Return (x, y) of the center of cell containing provided text 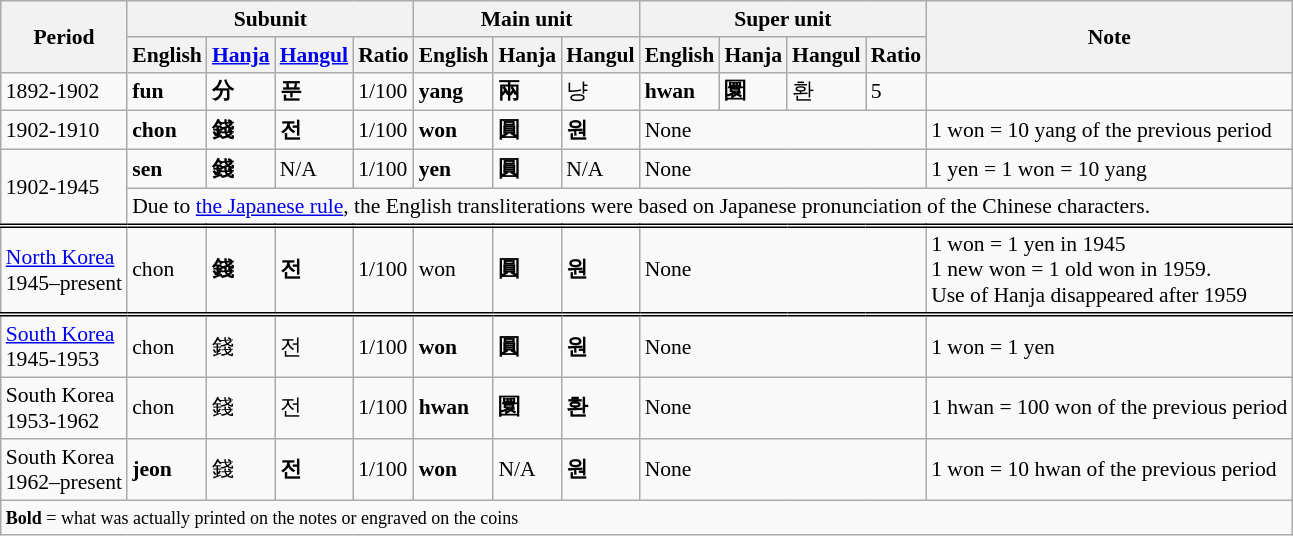
1 yen = 1 won = 10 yang (1109, 170)
Note (1109, 36)
South Korea1962–present (64, 470)
Period (64, 36)
yen (454, 170)
1 won = 1 yen (1109, 346)
Bold = what was actually printed on the notes or engraved on the coins (647, 518)
South Korea1953-1962 (64, 408)
1 won = 1 yen in 19451 new won = 1 old won in 1959.Use of Hanja disappeared after 1959 (1109, 270)
1902-1945 (64, 188)
Main unit (527, 19)
1 hwan = 100 won of the previous period (1109, 408)
yang (454, 92)
1892-1902 (64, 92)
fun (167, 92)
sen (167, 170)
North Korea1945–present (64, 270)
푼 (314, 92)
jeon (167, 470)
5 (896, 92)
分 (241, 92)
Subunit (270, 19)
냥 (600, 92)
1 won = 10 yang of the previous period (1109, 130)
Due to the Japanese rule, the English transliterations were based on Japanese pronunciation of the Chinese characters. (710, 206)
1902-1910 (64, 130)
Super unit (783, 19)
兩 (527, 92)
South Korea1945-1953 (64, 346)
1 won = 10 hwan of the previous period (1109, 470)
